Provide the (X, Y) coordinate of the cell's center where the given text is located.  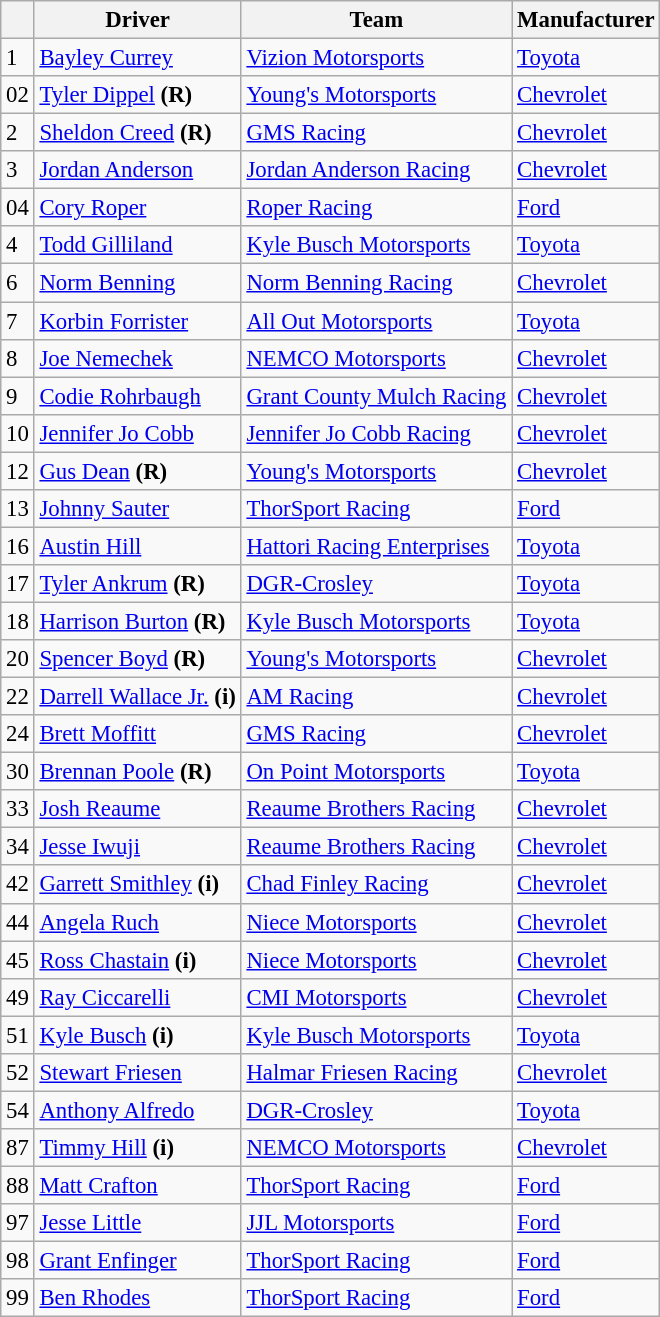
17 (18, 584)
Ross Chastain (i) (138, 960)
Brett Moffitt (138, 734)
All Out Motorsports (376, 321)
Angela Ruch (138, 922)
2 (18, 133)
Grant Enfinger (138, 1261)
Jesse Iwuji (138, 847)
Austin Hill (138, 546)
Chad Finley Racing (376, 885)
45 (18, 960)
12 (18, 471)
CMI Motorsports (376, 997)
6 (18, 283)
Spencer Boyd (R) (138, 659)
Todd Gilliland (138, 245)
Josh Reaume (138, 809)
AM Racing (376, 697)
8 (18, 358)
51 (18, 1035)
49 (18, 997)
13 (18, 509)
87 (18, 1148)
16 (18, 546)
Joe Nemechek (138, 358)
Garrett Smithley (i) (138, 885)
Timmy Hill (i) (138, 1148)
Anthony Alfredo (138, 1110)
Manufacturer (586, 20)
Tyler Dippel (R) (138, 95)
98 (18, 1261)
99 (18, 1298)
Cory Roper (138, 208)
Ben Rhodes (138, 1298)
Roper Racing (376, 208)
02 (18, 95)
44 (18, 922)
Grant County Mulch Racing (376, 396)
7 (18, 321)
Jordan Anderson (138, 170)
Kyle Busch (i) (138, 1035)
Jordan Anderson Racing (376, 170)
JJL Motorsports (376, 1223)
42 (18, 885)
88 (18, 1185)
Norm Benning Racing (376, 283)
22 (18, 697)
On Point Motorsports (376, 772)
Darrell Wallace Jr. (i) (138, 697)
20 (18, 659)
Driver (138, 20)
34 (18, 847)
Stewart Friesen (138, 1073)
Vizion Motorsports (376, 58)
04 (18, 208)
Johnny Sauter (138, 509)
52 (18, 1073)
54 (18, 1110)
Matt Crafton (138, 1185)
24 (18, 734)
Halmar Friesen Racing (376, 1073)
9 (18, 396)
18 (18, 621)
30 (18, 772)
Sheldon Creed (R) (138, 133)
33 (18, 809)
Jennifer Jo Cobb (138, 433)
10 (18, 433)
Harrison Burton (R) (138, 621)
4 (18, 245)
3 (18, 170)
97 (18, 1223)
Brennan Poole (R) (138, 772)
Gus Dean (R) (138, 471)
Bayley Currey (138, 58)
Korbin Forrister (138, 321)
Jennifer Jo Cobb Racing (376, 433)
Team (376, 20)
Tyler Ankrum (R) (138, 584)
Hattori Racing Enterprises (376, 546)
Ray Ciccarelli (138, 997)
Norm Benning (138, 283)
Codie Rohrbaugh (138, 396)
Jesse Little (138, 1223)
1 (18, 58)
